Locate the cell with the specified text and output its [x, y] center coordinate. 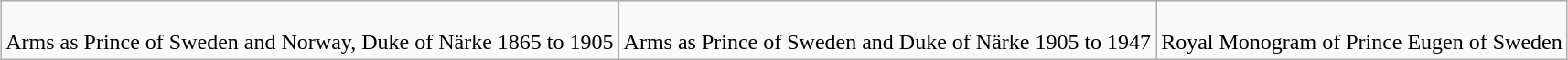
Arms as Prince of Sweden and Norway, Duke of Närke 1865 to 1905 [309, 31]
Arms as Prince of Sweden and Duke of Närke 1905 to 1947 [887, 31]
Royal Monogram of Prince Eugen of Sweden [1362, 31]
